Return the [x, y] coordinate for the center point of the cell that contains the specified text.  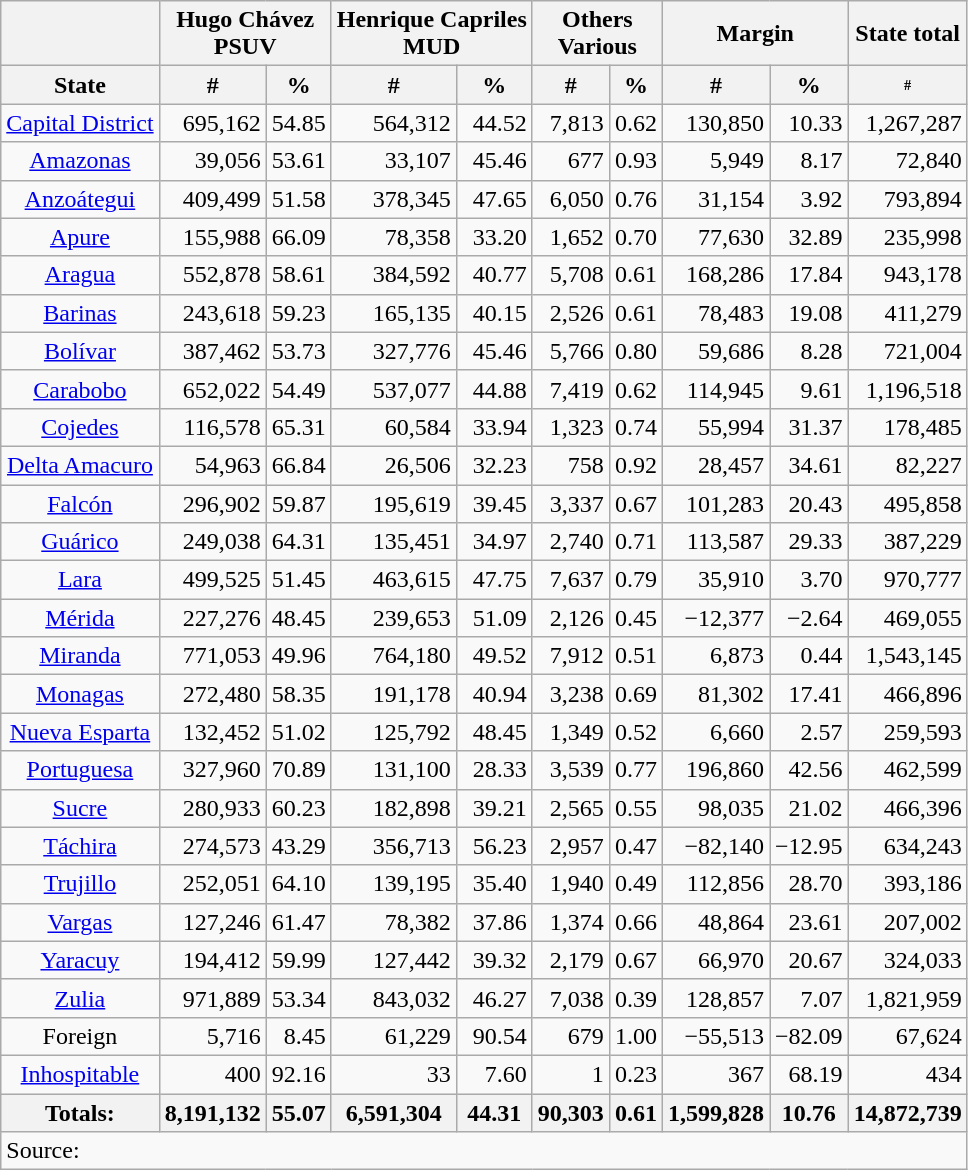
0.77 [636, 770]
3,337 [570, 503]
9.61 [810, 389]
5,766 [570, 351]
Margin [755, 34]
721,004 [908, 351]
26,506 [394, 465]
OthersVarious [597, 34]
1,821,959 [908, 998]
51.45 [298, 580]
82,227 [908, 465]
764,180 [394, 656]
131,100 [394, 770]
272,480 [212, 694]
7,419 [570, 389]
634,243 [908, 846]
53.61 [298, 161]
Guárico [80, 542]
46.27 [494, 998]
7.07 [810, 998]
462,599 [908, 770]
2.57 [810, 732]
Aragua [80, 275]
59.87 [298, 503]
970,777 [908, 580]
Lara [80, 580]
0.52 [636, 732]
6,873 [716, 656]
7,813 [570, 123]
2,526 [570, 313]
54.85 [298, 123]
Amazonas [80, 161]
34.61 [810, 465]
1,374 [570, 922]
367 [716, 1074]
112,856 [716, 884]
0.49 [636, 884]
7.60 [494, 1074]
31,154 [716, 199]
1,349 [570, 732]
−12.95 [810, 846]
677 [570, 161]
469,055 [908, 618]
−82.09 [810, 1036]
40.15 [494, 313]
182,898 [394, 808]
33 [394, 1074]
2,957 [570, 846]
0.45 [636, 618]
0.70 [636, 237]
Apure [80, 237]
1 [570, 1074]
Source: [484, 1151]
274,573 [212, 846]
125,792 [394, 732]
State [80, 85]
116,578 [212, 427]
409,499 [212, 199]
98,035 [716, 808]
6,591,304 [394, 1113]
−2.64 [810, 618]
20.43 [810, 503]
3.70 [810, 580]
49.52 [494, 656]
53.73 [298, 351]
55,994 [716, 427]
327,960 [212, 770]
324,033 [908, 960]
652,022 [212, 389]
Hugo ChávezPSUV [245, 34]
Falcón [80, 503]
67,624 [908, 1036]
400 [212, 1074]
Henrique CaprilesMUD [432, 34]
3.92 [810, 199]
61,229 [394, 1036]
127,246 [212, 922]
60,584 [394, 427]
33.20 [494, 237]
77,630 [716, 237]
Totals: [80, 1113]
47.65 [494, 199]
378,345 [394, 199]
44.31 [494, 1113]
35.40 [494, 884]
387,229 [908, 542]
28.70 [810, 884]
194,412 [212, 960]
6,660 [716, 732]
43.29 [298, 846]
39.21 [494, 808]
7,038 [570, 998]
39.32 [494, 960]
Bolívar [80, 351]
35,910 [716, 580]
466,396 [908, 808]
434 [908, 1074]
207,002 [908, 922]
Cojedes [80, 427]
29.33 [810, 542]
59,686 [716, 351]
114,945 [716, 389]
227,276 [212, 618]
758 [570, 465]
249,038 [212, 542]
58.35 [298, 694]
32.89 [810, 237]
0.23 [636, 1074]
0.47 [636, 846]
1,652 [570, 237]
7,637 [570, 580]
Sucre [80, 808]
695,162 [212, 123]
Carabobo [80, 389]
33.94 [494, 427]
19.08 [810, 313]
0.80 [636, 351]
54.49 [298, 389]
40.94 [494, 694]
259,593 [908, 732]
5,716 [212, 1036]
0.92 [636, 465]
90,303 [570, 1113]
61.47 [298, 922]
1,267,287 [908, 123]
296,902 [212, 503]
0.93 [636, 161]
191,178 [394, 694]
10.76 [810, 1113]
235,998 [908, 237]
58.61 [298, 275]
Zulia [80, 998]
Barinas [80, 313]
Capital District [80, 123]
53.34 [298, 998]
5,708 [570, 275]
127,442 [394, 960]
Trujillo [80, 884]
793,894 [908, 199]
31.37 [810, 427]
66,970 [716, 960]
39,056 [212, 161]
679 [570, 1036]
28.33 [494, 770]
1,323 [570, 427]
3,539 [570, 770]
Vargas [80, 922]
56.23 [494, 846]
72,840 [908, 161]
411,279 [908, 313]
Anzoátegui [80, 199]
0.66 [636, 922]
65.31 [298, 427]
20.67 [810, 960]
139,195 [394, 884]
37.86 [494, 922]
Mérida [80, 618]
495,858 [908, 503]
327,776 [394, 351]
49.96 [298, 656]
14,872,739 [908, 1113]
92.16 [298, 1074]
0.39 [636, 998]
Delta Amacuro [80, 465]
1,543,145 [908, 656]
64.31 [298, 542]
128,857 [716, 998]
0.74 [636, 427]
101,283 [716, 503]
Miranda [80, 656]
60.23 [298, 808]
537,077 [394, 389]
34.97 [494, 542]
0.44 [810, 656]
2,740 [570, 542]
81,302 [716, 694]
195,619 [394, 503]
Inhospitable [80, 1074]
5,949 [716, 161]
552,878 [212, 275]
239,653 [394, 618]
54,963 [212, 465]
44.52 [494, 123]
64.10 [298, 884]
387,462 [212, 351]
78,382 [394, 922]
1.00 [636, 1036]
Monagas [80, 694]
196,860 [716, 770]
155,988 [212, 237]
8.45 [298, 1036]
8.28 [810, 351]
78,483 [716, 313]
0.71 [636, 542]
168,286 [716, 275]
463,615 [394, 580]
165,135 [394, 313]
8,191,132 [212, 1113]
280,933 [212, 808]
−12,377 [716, 618]
32.23 [494, 465]
252,051 [212, 884]
943,178 [908, 275]
23.61 [810, 922]
1,599,828 [716, 1113]
Foreign [80, 1036]
−55,513 [716, 1036]
466,896 [908, 694]
113,587 [716, 542]
17.41 [810, 694]
1,196,518 [908, 389]
59.99 [298, 960]
8.17 [810, 161]
78,358 [394, 237]
33,107 [394, 161]
90.54 [494, 1036]
499,525 [212, 580]
66.09 [298, 237]
State total [908, 34]
44.88 [494, 389]
68.19 [810, 1074]
Táchira [80, 846]
59.23 [298, 313]
135,451 [394, 542]
843,032 [394, 998]
48,864 [716, 922]
51.09 [494, 618]
Yaracuy [80, 960]
42.56 [810, 770]
6,050 [570, 199]
2,126 [570, 618]
3,238 [570, 694]
28,457 [716, 465]
0.76 [636, 199]
564,312 [394, 123]
Portuguesa [80, 770]
2,179 [570, 960]
178,485 [908, 427]
0.69 [636, 694]
70.89 [298, 770]
2,565 [570, 808]
39.45 [494, 503]
971,889 [212, 998]
130,850 [716, 123]
356,713 [394, 846]
10.33 [810, 123]
21.02 [810, 808]
66.84 [298, 465]
0.79 [636, 580]
0.55 [636, 808]
771,053 [212, 656]
7,912 [570, 656]
51.58 [298, 199]
−82,140 [716, 846]
17.84 [810, 275]
243,618 [212, 313]
1,940 [570, 884]
40.77 [494, 275]
Nueva Esparta [80, 732]
51.02 [298, 732]
47.75 [494, 580]
132,452 [212, 732]
55.07 [298, 1113]
0.51 [636, 656]
384,592 [394, 275]
393,186 [908, 884]
